Provide the (x, y) coordinate of the cell's center where the given text is located.  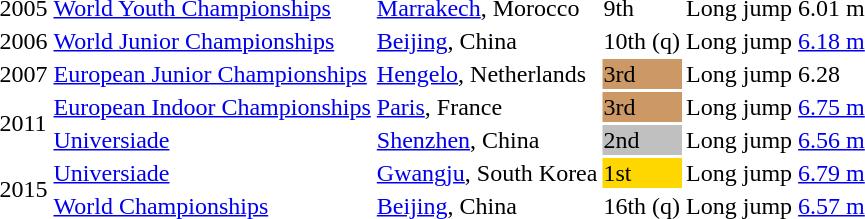
Beijing, China (487, 41)
European Indoor Championships (212, 107)
10th (q) (642, 41)
1st (642, 173)
Shenzhen, China (487, 140)
World Junior Championships (212, 41)
2nd (642, 140)
Paris, France (487, 107)
Gwangju, South Korea (487, 173)
Hengelo, Netherlands (487, 74)
European Junior Championships (212, 74)
